Output the [X, Y] coordinate of the center of the cell containing the given text.  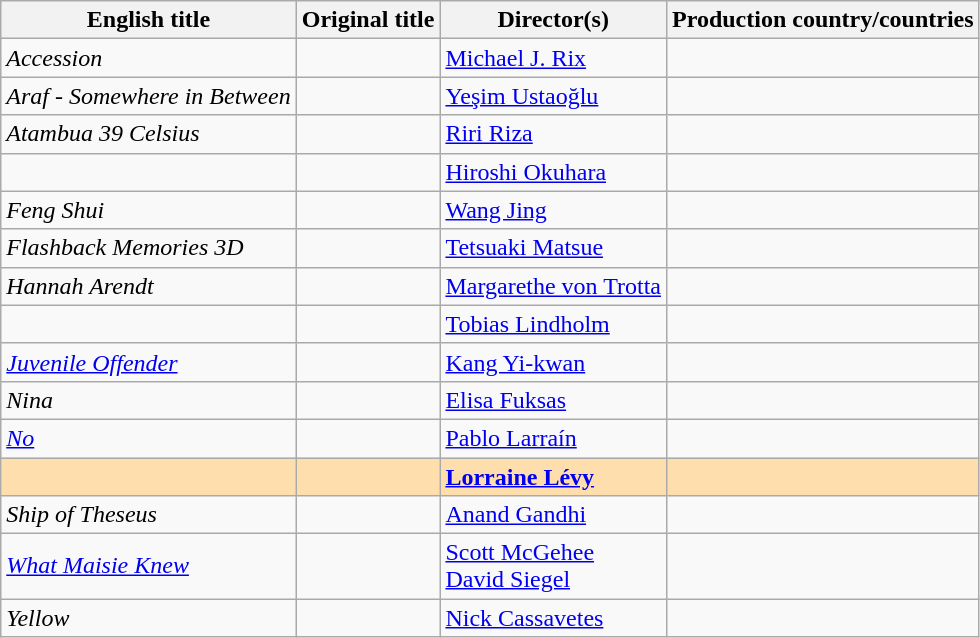
Nina [148, 400]
Elisa Fuksas [554, 400]
Yellow [148, 618]
Nick Cassavetes [554, 618]
Feng Shui [148, 210]
Anand Gandhi [554, 515]
Wang Jing [554, 210]
Margarethe von Trotta [554, 286]
Riri Riza [554, 134]
Lorraine Lévy [554, 477]
Director(s) [554, 20]
Michael J. Rix [554, 58]
Flashback Memories 3D [148, 248]
Yeşim Ustaoğlu [554, 96]
Pablo Larraín [554, 438]
Kang Yi-kwan [554, 362]
English title [148, 20]
No [148, 438]
Tobias Lindholm [554, 324]
Production country/countries [822, 20]
Hannah Arendt [148, 286]
Tetsuaki Matsue [554, 248]
What Maisie Knew [148, 566]
Accession [148, 58]
Original title [368, 20]
Araf - Somewhere in Between [148, 96]
Juvenile Offender [148, 362]
Scott McGeheeDavid Siegel [554, 566]
Atambua 39 Celsius [148, 134]
Ship of Theseus [148, 515]
Hiroshi Okuhara [554, 172]
